Output the (X, Y) coordinate of the center of the cell containing the given text.  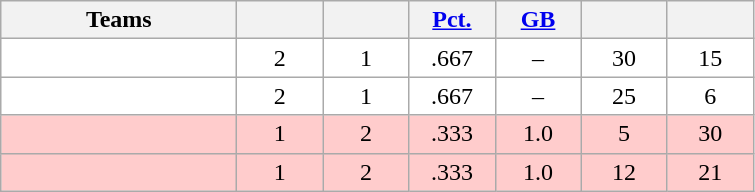
15 (710, 58)
25 (624, 96)
Teams (119, 20)
6 (710, 96)
12 (624, 172)
Pct. (452, 20)
GB (538, 20)
5 (624, 134)
21 (710, 172)
